Identify which cell holds the provided text, then report its [X, Y] central coordinate. 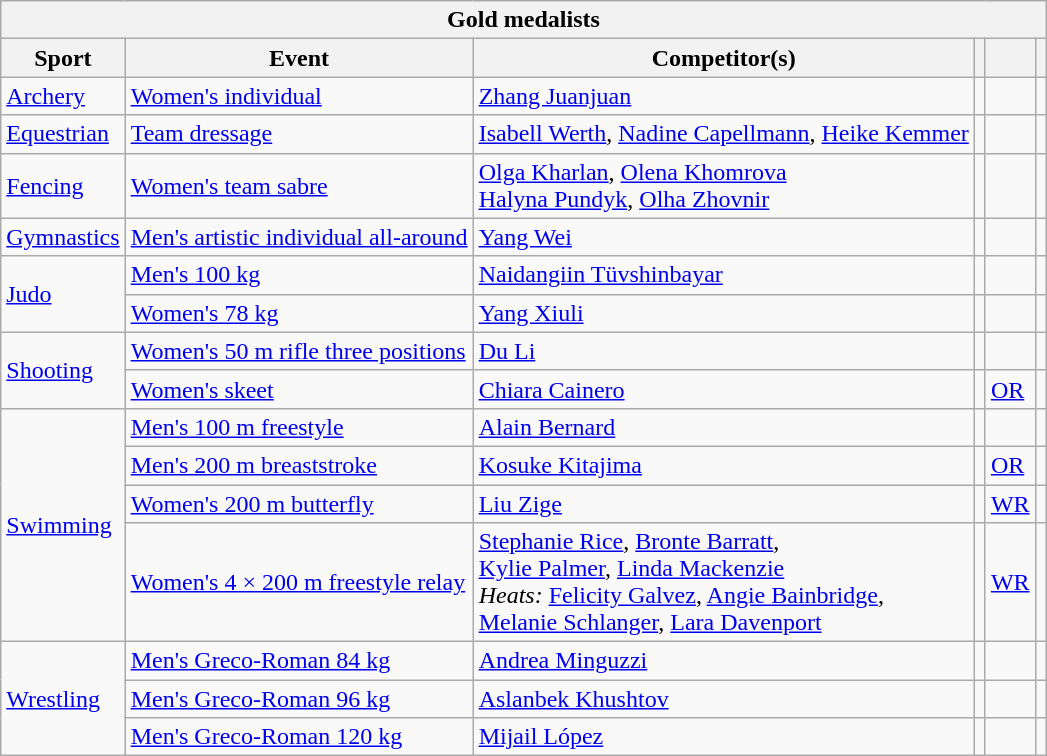
Sport [63, 58]
Women's 78 kg [299, 313]
Isabell Werth, Nadine Capellmann, Heike Kemmer [724, 134]
Zhang Juanjuan [724, 96]
Andrea Minguzzi [724, 661]
Wrestling [63, 699]
Men's Greco-Roman 96 kg [299, 699]
Team dressage [299, 134]
Naidangiin Tüvshinbayar [724, 275]
Mijail López [724, 737]
Kosuke Kitajima [724, 465]
Men's Greco-Roman 84 kg [299, 661]
Alain Bernard [724, 427]
Event [299, 58]
Yang Wei [724, 237]
Aslanbek Khushtov [724, 699]
Archery [63, 96]
Women's 4 × 200 m freestyle relay [299, 582]
Yang Xiuli [724, 313]
Fencing [63, 186]
Shooting [63, 370]
Women's team sabre [299, 186]
Women's individual [299, 96]
Gymnastics [63, 237]
Men's 100 m freestyle [299, 427]
Men's 100 kg [299, 275]
Men's artistic individual all-around [299, 237]
Women's skeet [299, 389]
Equestrian [63, 134]
Swimming [63, 524]
Chiara Cainero [724, 389]
Gold medalists [524, 20]
Du Li [724, 351]
Judo [63, 294]
Women's 200 m butterfly [299, 503]
Liu Zige [724, 503]
Olga Kharlan, Olena Khomrova Halyna Pundyk, Olha Zhovnir [724, 186]
Men's Greco-Roman 120 kg [299, 737]
Competitor(s) [724, 58]
Women's 50 m rifle three positions [299, 351]
Stephanie Rice, Bronte Barratt,Kylie Palmer, Linda MackenzieHeats: Felicity Galvez, Angie Bainbridge,Melanie Schlanger, Lara Davenport [724, 582]
Men's 200 m breaststroke [299, 465]
